Extract the (X, Y) coordinate from the center of the cell holding the provided text.  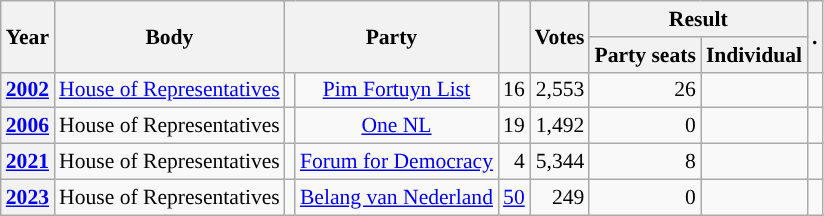
26 (644, 90)
4 (514, 162)
Year (28, 36)
2023 (28, 197)
Party seats (644, 55)
One NL (396, 126)
Votes (560, 36)
Result (698, 19)
. (815, 36)
8 (644, 162)
Pim Fortuyn List (396, 90)
Belang van Nederland (396, 197)
5,344 (560, 162)
16 (514, 90)
2002 (28, 90)
Body (170, 36)
2021 (28, 162)
1,492 (560, 126)
Forum for Democracy (396, 162)
2006 (28, 126)
2,553 (560, 90)
Party (392, 36)
249 (560, 197)
Individual (754, 55)
50 (514, 197)
19 (514, 126)
